From the cell containing the given text, extract its center point as [x, y] coordinate. 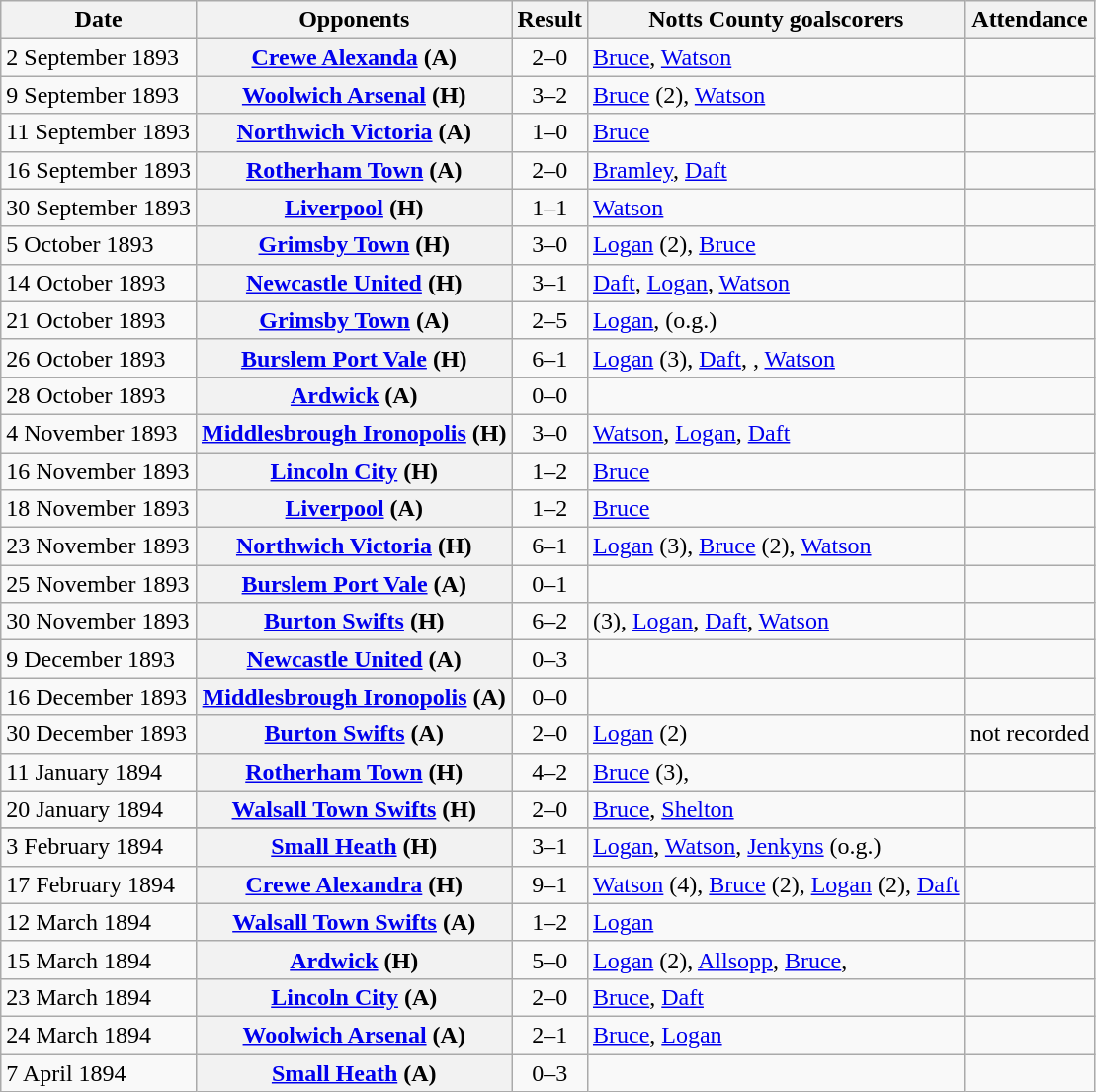
1–1 [549, 208]
16 December 1893 [99, 697]
Logan [776, 922]
not recorded [1030, 734]
Walsall Town Swifts (H) [354, 809]
14 October 1893 [99, 283]
5–0 [549, 960]
Watson, Logan, Daft [776, 433]
Ardwick (A) [354, 395]
23 November 1893 [99, 546]
Bruce, Daft [776, 997]
Logan (2), Bruce [776, 245]
Burslem Port Vale (A) [354, 584]
Bramley, Daft [776, 170]
Burslem Port Vale (H) [354, 358]
Liverpool (A) [354, 509]
Walsall Town Swifts (A) [354, 922]
11 September 1893 [99, 132]
7 April 1894 [99, 1072]
Bruce, Logan [776, 1035]
Daft, Logan, Watson [776, 283]
Logan (3), Daft, , Watson [776, 358]
Crewe Alexandra (H) [354, 884]
9 September 1893 [99, 95]
Watson [776, 208]
Rotherham Town (H) [354, 772]
15 March 1894 [99, 960]
9–1 [549, 884]
30 September 1893 [99, 208]
Bruce (2), Watson [776, 95]
Small Heath (A) [354, 1072]
Logan (3), Bruce (2), Watson [776, 546]
Logan, Watson, Jenkyns (o.g.) [776, 847]
Small Heath (H) [354, 847]
20 January 1894 [99, 809]
(3), Logan, Daft, Watson [776, 622]
Bruce (3), [776, 772]
30 December 1893 [99, 734]
Newcastle United (A) [354, 659]
Attendance [1030, 20]
2 September 1893 [99, 57]
Middlesbrough Ironopolis (A) [354, 697]
Result [549, 20]
Crewe Alexanda (A) [354, 57]
5 October 1893 [99, 245]
Woolwich Arsenal (A) [354, 1035]
Bruce, Shelton [776, 809]
26 October 1893 [99, 358]
4–2 [549, 772]
2–5 [549, 320]
17 February 1894 [99, 884]
Ardwick (H) [354, 960]
Burton Swifts (A) [354, 734]
Grimsby Town (H) [354, 245]
Liverpool (H) [354, 208]
Bruce, Watson [776, 57]
16 November 1893 [99, 471]
18 November 1893 [99, 509]
Watson (4), Bruce (2), Logan (2), Daft [776, 884]
Date [99, 20]
Middlesbrough Ironopolis (H) [354, 433]
11 January 1894 [99, 772]
3 February 1894 [99, 847]
Notts County goalscorers [776, 20]
21 October 1893 [99, 320]
6–2 [549, 622]
Rotherham Town (A) [354, 170]
Logan (2) [776, 734]
2–1 [549, 1035]
Northwich Victoria (A) [354, 132]
28 October 1893 [99, 395]
25 November 1893 [99, 584]
12 March 1894 [99, 922]
Logan (2), Allsopp, Bruce, [776, 960]
Burton Swifts (H) [354, 622]
Newcastle United (H) [354, 283]
24 March 1894 [99, 1035]
Opponents [354, 20]
16 September 1893 [99, 170]
Logan, (o.g.) [776, 320]
4 November 1893 [99, 433]
Northwich Victoria (H) [354, 546]
9 December 1893 [99, 659]
30 November 1893 [99, 622]
3–2 [549, 95]
Woolwich Arsenal (H) [354, 95]
Lincoln City (H) [354, 471]
23 March 1894 [99, 997]
Lincoln City (A) [354, 997]
1–0 [549, 132]
0–1 [549, 584]
Grimsby Town (A) [354, 320]
